Detect which cell encompasses the target text, then output its (x, y) center coordinate. 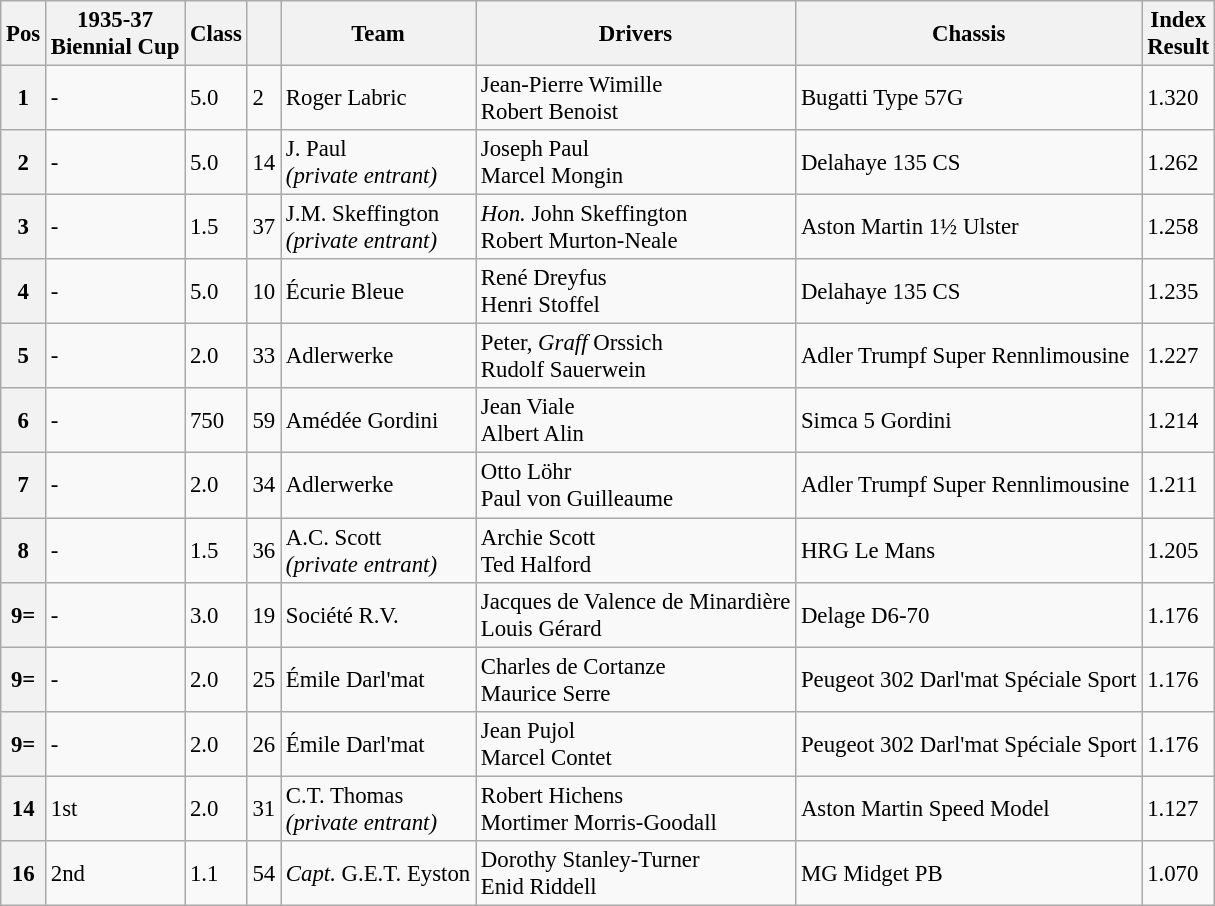
C.T. Thomas(private entrant) (378, 808)
4 (24, 292)
1.258 (1178, 228)
Amédée Gordini (378, 420)
Jean Pujol Marcel Contet (636, 744)
59 (264, 420)
Jacques de Valence de Minardière Louis Gérard (636, 614)
Roger Labric (378, 98)
19 (264, 614)
2nd (116, 874)
Jean Viale Albert Alin (636, 420)
10 (264, 292)
Charles de Cortanze Maurice Serre (636, 680)
Class (216, 34)
René Dreyfus Henri Stoffel (636, 292)
Joseph Paul Marcel Mongin (636, 162)
Delage D6-70 (969, 614)
Archie Scott Ted Halford (636, 550)
36 (264, 550)
33 (264, 356)
6 (24, 420)
1.127 (1178, 808)
37 (264, 228)
8 (24, 550)
Chassis (969, 34)
31 (264, 808)
Aston Martin Speed Model (969, 808)
1.205 (1178, 550)
1.070 (1178, 874)
Bugatti Type 57G (969, 98)
54 (264, 874)
3 (24, 228)
Écurie Bleue (378, 292)
MG Midget PB (969, 874)
Société R.V. (378, 614)
J. Paul(private entrant) (378, 162)
7 (24, 486)
HRG Le Mans (969, 550)
Simca 5 Gordini (969, 420)
1.1 (216, 874)
26 (264, 744)
5 (24, 356)
1.211 (1178, 486)
Capt. G.E.T. Eyston (378, 874)
Jean-Pierre Wimille Robert Benoist (636, 98)
1935-37Biennial Cup (116, 34)
34 (264, 486)
Otto Löhr Paul von Guilleaume (636, 486)
Dorothy Stanley-Turner Enid Riddell (636, 874)
1.214 (1178, 420)
25 (264, 680)
Pos (24, 34)
1.235 (1178, 292)
3.0 (216, 614)
Hon. John Skeffington Robert Murton-Neale (636, 228)
Team (378, 34)
1 (24, 98)
16 (24, 874)
J.M. Skeffington(private entrant) (378, 228)
1.262 (1178, 162)
A.C. Scott(private entrant) (378, 550)
Aston Martin 1½ Ulster (969, 228)
Robert Hichens Mortimer Morris-Goodall (636, 808)
IndexResult (1178, 34)
Drivers (636, 34)
1.227 (1178, 356)
Peter, Graff Orssich Rudolf Sauerwein (636, 356)
1st (116, 808)
750 (216, 420)
1.320 (1178, 98)
